Provide the (X, Y) coordinate of the cell's center where the given text is located.  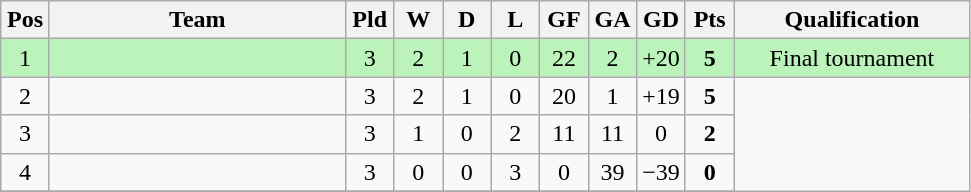
4 (26, 172)
Qualification (852, 20)
L (516, 20)
Pts (710, 20)
D (466, 20)
−39 (662, 172)
+19 (662, 96)
Pld (370, 20)
39 (612, 172)
Final tournament (852, 58)
GD (662, 20)
20 (564, 96)
W (418, 20)
+20 (662, 58)
GF (564, 20)
Pos (26, 20)
22 (564, 58)
GA (612, 20)
Team (197, 20)
